Return (X, Y) of the center of cell containing provided text 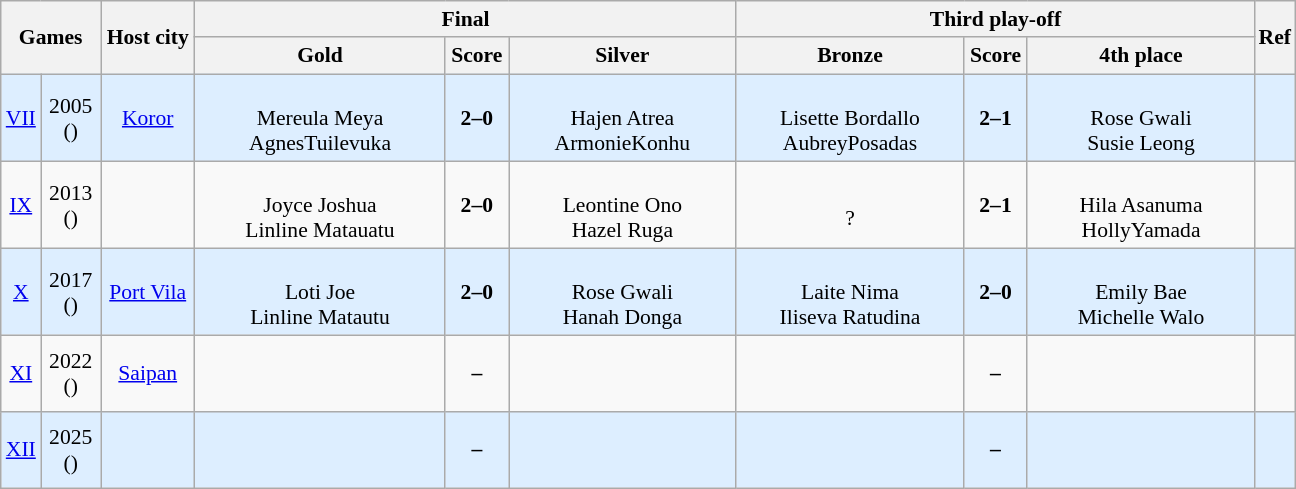
2013 () (71, 206)
Port Vila (148, 292)
Loti JoeLinline Matautu (320, 292)
Silver (623, 56)
2025 () (71, 450)
4th place (1141, 56)
Hajen AtreaArmonieKonhu (623, 119)
Laite NimaIliseva Ratudina (850, 292)
Bronze (850, 56)
Host city (148, 38)
Ref (1275, 38)
XII (21, 450)
Gold (320, 56)
XI (21, 374)
2022 () (71, 374)
Final (466, 19)
Rose GwaliHanah Donga (623, 292)
Saipan (148, 374)
Mereula Meya AgnesTuilevuka (320, 119)
2005 () (71, 119)
2017 () (71, 292)
IX (21, 206)
Joyce JoshuaLinline Matauatu (320, 206)
Emily BaeMichelle Walo (1141, 292)
X (21, 292)
Hila AsanumaHollyYamada (1141, 206)
Koror (148, 119)
Lisette Bordallo AubreyPosadas (850, 119)
? (850, 206)
Leontine OnoHazel Ruga (623, 206)
VII (21, 119)
Rose GwaliSusie Leong (1141, 119)
Third play-off (996, 19)
Games (51, 38)
